Determine the (X, Y) coordinate at the center of the cell enclosing the given text.  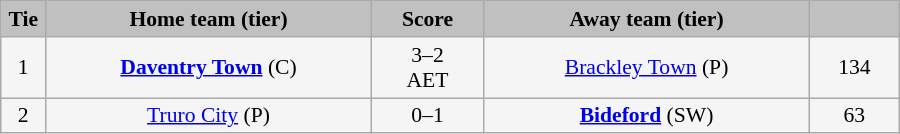
63 (854, 116)
0–1 (427, 116)
Brackley Town (P) (647, 68)
2 (24, 116)
Daventry Town (C) (209, 68)
Score (427, 19)
Tie (24, 19)
1 (24, 68)
Truro City (P) (209, 116)
Away team (tier) (647, 19)
Home team (tier) (209, 19)
3–2AET (427, 68)
Bideford (SW) (647, 116)
134 (854, 68)
